Return the [X, Y] coordinate for the center point of the cell that contains the specified text.  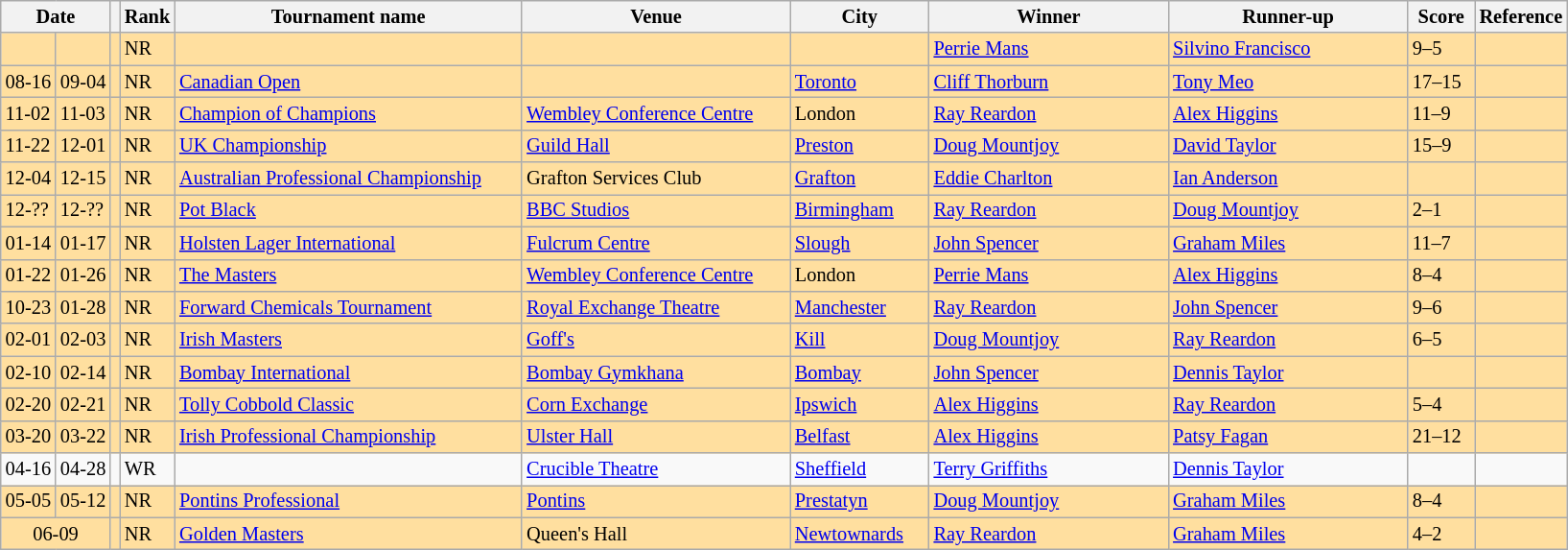
Forward Chemicals Tournament [348, 307]
Corn Exchange [656, 404]
Irish Masters [348, 340]
09-04 [82, 82]
Prestatyn [859, 501]
02-01 [29, 340]
11–7 [1441, 243]
Ipswich [859, 404]
Pontins [656, 501]
01-17 [82, 243]
01-26 [82, 275]
02-14 [82, 372]
The Masters [348, 275]
Champion of Champions [348, 113]
01-22 [29, 275]
Grafton [859, 179]
Bombay [859, 372]
06-09 [56, 534]
10-23 [29, 307]
Queen's Hall [656, 534]
City [859, 16]
04-28 [82, 469]
04-16 [29, 469]
Terry Griffiths [1049, 469]
01-14 [29, 243]
11-02 [29, 113]
Goff's [656, 340]
Tournament name [348, 16]
11–9 [1441, 113]
Preston [859, 146]
UK Championship [348, 146]
BBC Studios [656, 210]
12-01 [82, 146]
Bombay Gymkhana [656, 372]
Birmingham [859, 210]
Canadian Open [348, 82]
05-05 [29, 501]
Newtownards [859, 534]
Holsten Lager International [348, 243]
Runner-up [1288, 16]
Golden Masters [348, 534]
Rank [148, 16]
Patsy Fagan [1288, 437]
Tolly Cobbold Classic [348, 404]
02-10 [29, 372]
Kill [859, 340]
Fulcrum Centre [656, 243]
Sheffield [859, 469]
Reference [1521, 16]
6–5 [1441, 340]
Winner [1049, 16]
5–4 [1441, 404]
Eddie Charlton [1049, 179]
Crucible Theatre [656, 469]
11-03 [82, 113]
Score [1441, 16]
Royal Exchange Theatre [656, 307]
9–5 [1441, 49]
2–1 [1441, 210]
Manchester [859, 307]
Belfast [859, 437]
02-20 [29, 404]
Cliff Thorburn [1049, 82]
15–9 [1441, 146]
Toronto [859, 82]
05-12 [82, 501]
03-20 [29, 437]
Irish Professional Championship [348, 437]
12-04 [29, 179]
Pot Black [348, 210]
01-28 [82, 307]
Guild Hall [656, 146]
17–15 [1441, 82]
11-22 [29, 146]
David Taylor [1288, 146]
4–2 [1441, 534]
02-21 [82, 404]
Tony Meo [1288, 82]
9–6 [1441, 307]
21–12 [1441, 437]
Venue [656, 16]
Silvino Francisco [1288, 49]
Date [56, 16]
Bombay International [348, 372]
02-03 [82, 340]
03-22 [82, 437]
12-15 [82, 179]
Slough [859, 243]
Grafton Services Club [656, 179]
08-16 [29, 82]
WR [148, 469]
Pontins Professional [348, 501]
Ulster Hall [656, 437]
Australian Professional Championship [348, 179]
Ian Anderson [1288, 179]
